From the cell containing the given text, extract its center point as [x, y] coordinate. 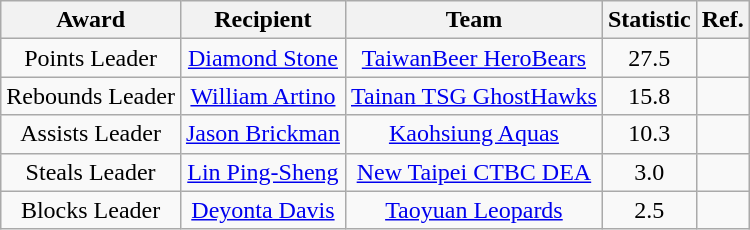
10.3 [649, 134]
Points Leader [91, 58]
Ref. [722, 20]
Jason Brickman [262, 134]
Recipient [262, 20]
Blocks Leader [91, 210]
Assists Leader [91, 134]
William Artino [262, 96]
2.5 [649, 210]
Team [474, 20]
Diamond Stone [262, 58]
Award [91, 20]
Kaohsiung Aquas [474, 134]
3.0 [649, 172]
Rebounds Leader [91, 96]
Deyonta Davis [262, 210]
Steals Leader [91, 172]
27.5 [649, 58]
Tainan TSG GhostHawks [474, 96]
Statistic [649, 20]
TaiwanBeer HeroBears [474, 58]
Lin Ping-Sheng [262, 172]
New Taipei CTBC DEA [474, 172]
15.8 [649, 96]
Taoyuan Leopards [474, 210]
